Extract the (x, y) coordinate from the center of the cell holding the provided text.  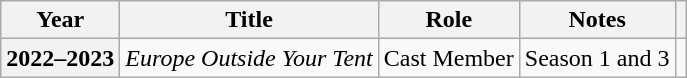
2022–2023 (60, 58)
Role (448, 20)
Cast Member (448, 58)
Season 1 and 3 (597, 58)
Year (60, 20)
Title (249, 20)
Notes (597, 20)
Europe Outside Your Tent (249, 58)
